Locate the cell with the specified text and output its (X, Y) center coordinate. 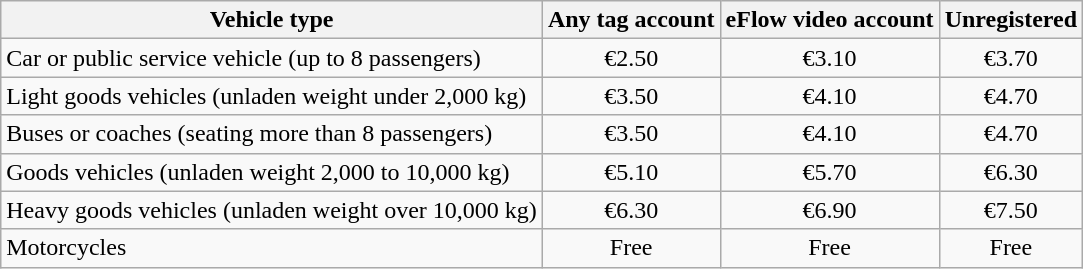
Goods vehicles (unladen weight 2,000 to 10,000 kg) (272, 172)
€3.10 (830, 58)
€5.70 (830, 172)
Motorcycles (272, 248)
eFlow video account (830, 20)
€5.10 (631, 172)
Car or public service vehicle (up to 8 passengers) (272, 58)
Unregistered (1010, 20)
€2.50 (631, 58)
Any tag account (631, 20)
€3.70 (1010, 58)
Heavy goods vehicles (unladen weight over 10,000 kg) (272, 210)
Light goods vehicles (unladen weight under 2,000 kg) (272, 96)
€6.90 (830, 210)
€7.50 (1010, 210)
Vehicle type (272, 20)
Buses or coaches (seating more than 8 passengers) (272, 134)
